Determine the [x, y] coordinate at the center of the cell enclosing the given text.  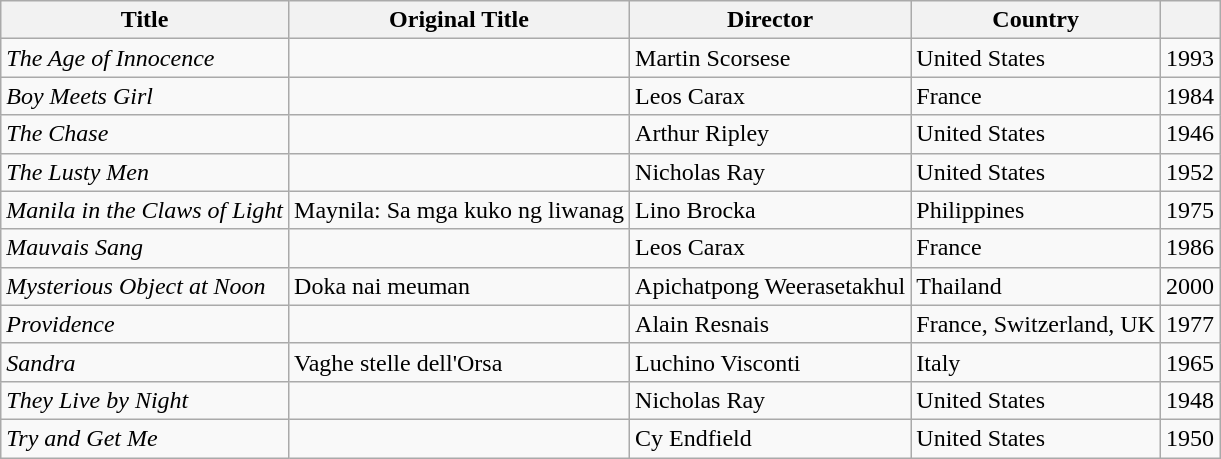
1975 [1190, 210]
Philippines [1036, 210]
Apichatpong Weerasetakhul [770, 286]
Providence [145, 324]
Manila in the Claws of Light [145, 210]
Original Title [460, 20]
Doka nai meuman [460, 286]
1965 [1190, 362]
1946 [1190, 134]
The Age of Innocence [145, 58]
France, Switzerland, UK [1036, 324]
1993 [1190, 58]
Thailand [1036, 286]
Arthur Ripley [770, 134]
Italy [1036, 362]
Country [1036, 20]
Boy Meets Girl [145, 96]
Vaghe stelle dell'Orsa [460, 362]
The Lusty Men [145, 172]
2000 [1190, 286]
Director [770, 20]
1977 [1190, 324]
Try and Get Me [145, 438]
Martin Scorsese [770, 58]
Sandra [145, 362]
1984 [1190, 96]
1952 [1190, 172]
Title [145, 20]
The Chase [145, 134]
1986 [1190, 248]
Luchino Visconti [770, 362]
Cy Endfield [770, 438]
Mysterious Object at Noon [145, 286]
Alain Resnais [770, 324]
They Live by Night [145, 400]
Mauvais Sang [145, 248]
Lino Brocka [770, 210]
1948 [1190, 400]
1950 [1190, 438]
Maynila: Sa mga kuko ng liwanag [460, 210]
